Locate the cell with the specified text and output its [x, y] center coordinate. 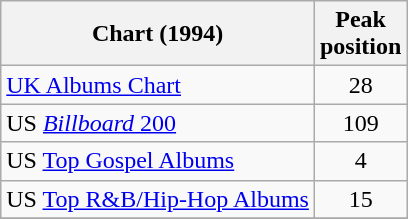
15 [360, 199]
Chart (1994) [158, 34]
109 [360, 123]
4 [360, 161]
28 [360, 85]
US Top R&B/Hip-Hop Albums [158, 199]
US Top Gospel Albums [158, 161]
US Billboard 200 [158, 123]
UK Albums Chart [158, 85]
Peakposition [360, 34]
